Scan for the cell matching the given text and deliver its (x, y) coordinate at center. 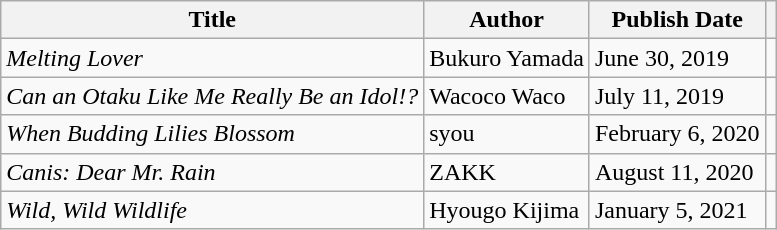
Bukuro Yamada (507, 58)
Canis: Dear Mr. Rain (212, 172)
Melting Lover (212, 58)
Can an Otaku Like Me Really Be an Idol!? (212, 96)
February 6, 2020 (677, 134)
Publish Date (677, 20)
When Budding Lilies Blossom (212, 134)
Wacoco Waco (507, 96)
Title (212, 20)
syou (507, 134)
July 11, 2019 (677, 96)
January 5, 2021 (677, 210)
Wild, Wild Wildlife (212, 210)
Hyougo Kijima (507, 210)
June 30, 2019 (677, 58)
ZAKK (507, 172)
Author (507, 20)
August 11, 2020 (677, 172)
